Find where the given text appears and provide that cell's center as (x, y) coordinate. 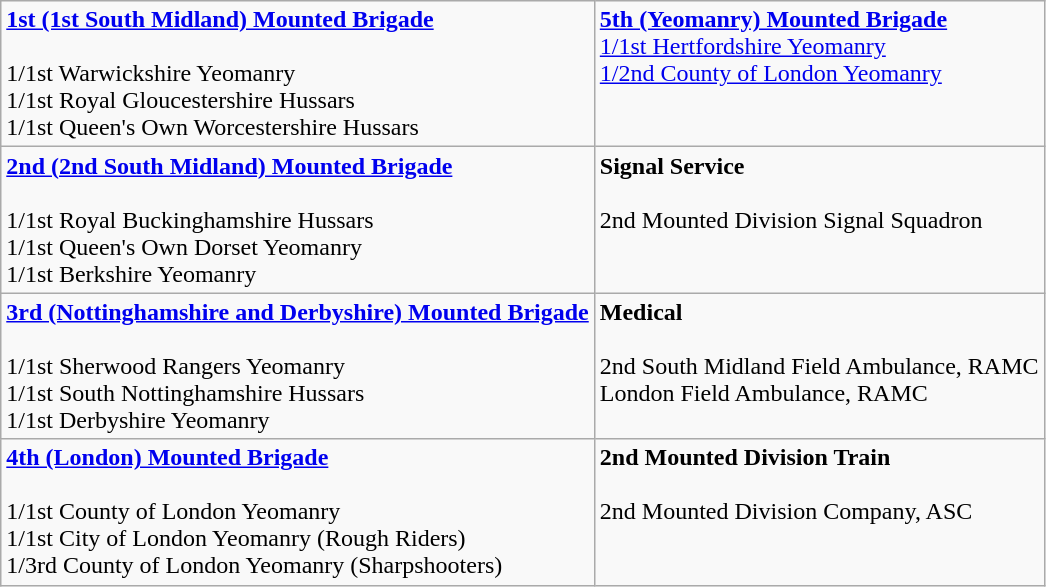
1st (1st South Midland) Mounted Brigade1/1st Warwickshire Yeomanry 1/1st Royal Gloucestershire Hussars 1/1st Queen's Own Worcestershire Hussars (298, 74)
5th (Yeomanry) Mounted Brigade1/1st Hertfordshire Yeomanry 1/2nd County of London Yeomanry (819, 74)
Medical2nd South Midland Field Ambulance, RAMC London Field Ambulance, RAMC (819, 366)
2nd Mounted Division Train2nd Mounted Division Company, ASC (819, 512)
2nd (2nd South Midland) Mounted Brigade1/1st Royal Buckinghamshire Hussars 1/1st Queen's Own Dorset Yeomanry 1/1st Berkshire Yeomanry (298, 220)
3rd (Nottinghamshire and Derbyshire) Mounted Brigade1/1st Sherwood Rangers Yeomanry 1/1st South Nottinghamshire Hussars 1/1st Derbyshire Yeomanry (298, 366)
Signal Service2nd Mounted Division Signal Squadron (819, 220)
